Identify which cell holds the provided text, then report its (X, Y) central coordinate. 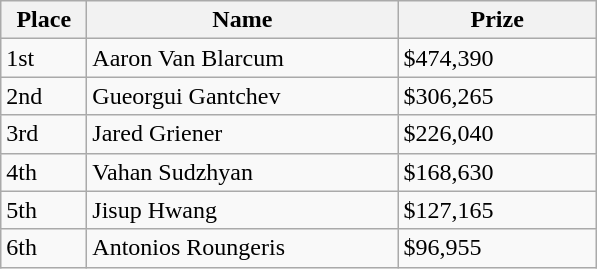
1st (44, 58)
5th (44, 210)
Name (242, 20)
Gueorgui Gantchev (242, 96)
Antonios Roungeris (242, 248)
$306,265 (498, 96)
6th (44, 248)
Place (44, 20)
Vahan Sudzhyan (242, 172)
Jisup Hwang (242, 210)
2nd (44, 96)
$226,040 (498, 134)
$127,165 (498, 210)
$96,955 (498, 248)
$474,390 (498, 58)
Aaron Van Blarcum (242, 58)
Prize (498, 20)
4th (44, 172)
3rd (44, 134)
$168,630 (498, 172)
Jared Griener (242, 134)
